Detect which cell encompasses the target text, then output its (x, y) center coordinate. 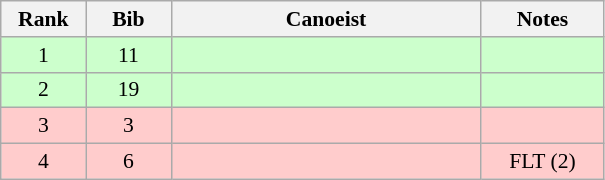
4 (44, 162)
Notes (542, 19)
11 (128, 55)
19 (128, 90)
6 (128, 162)
Canoeist (326, 19)
Bib (128, 19)
1 (44, 55)
Rank (44, 19)
2 (44, 90)
FLT (2) (542, 162)
